Return the [x, y] coordinate for the center point of the cell that contains the specified text.  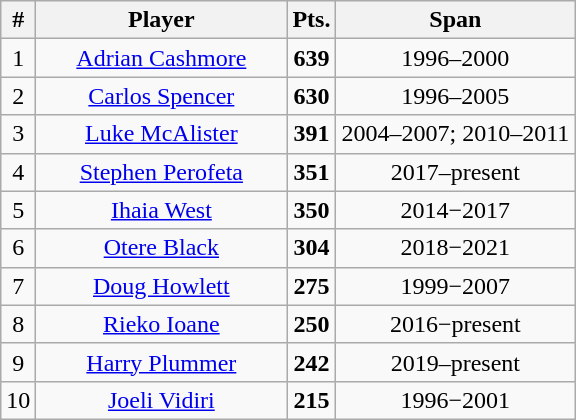
5 [18, 210]
Stephen Perofeta [162, 172]
9 [18, 362]
3 [18, 134]
10 [18, 400]
242 [312, 362]
2004–2007; 2010–2011 [456, 134]
2014−2017 [456, 210]
6 [18, 248]
1996–2000 [456, 58]
# [18, 20]
2019–present [456, 362]
1996–2005 [456, 96]
351 [312, 172]
1996−2001 [456, 400]
7 [18, 286]
Rieko Ioane [162, 324]
1 [18, 58]
Joeli Vidiri [162, 400]
Pts. [312, 20]
Carlos Spencer [162, 96]
Ihaia West [162, 210]
304 [312, 248]
250 [312, 324]
8 [18, 324]
215 [312, 400]
2 [18, 96]
391 [312, 134]
2017–present [456, 172]
Harry Plummer [162, 362]
Span [456, 20]
1999−2007 [456, 286]
Otere Black [162, 248]
Adrian Cashmore [162, 58]
630 [312, 96]
2018−2021 [456, 248]
275 [312, 286]
2016−present [456, 324]
Player [162, 20]
350 [312, 210]
639 [312, 58]
Luke McAlister [162, 134]
4 [18, 172]
Doug Howlett [162, 286]
